Extract the [X, Y] coordinate from the center of the cell holding the provided text.  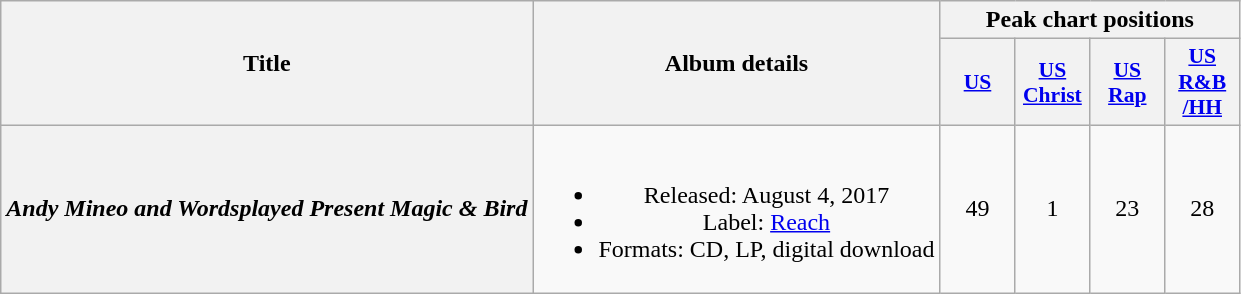
USR&B/HH [1202, 82]
23 [1128, 208]
Released: August 4, 2017Label: ReachFormats: CD, LP, digital download [736, 208]
USRap [1128, 82]
1 [1052, 208]
Andy Mineo and Wordsplayed Present Magic & Bird [267, 208]
Album details [736, 64]
USChrist [1052, 82]
49 [978, 208]
US [978, 82]
Title [267, 64]
Peak chart positions [1090, 20]
28 [1202, 208]
